Scan for the cell matching the given text and deliver its (X, Y) coordinate at center. 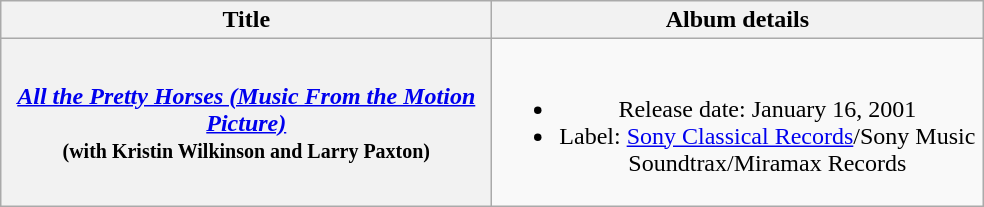
All the Pretty Horses (Music From the Motion Picture) (with Kristin Wilkinson and Larry Paxton) (246, 122)
Album details (738, 20)
Release date: January 16, 2001Label: Sony Classical Records/Sony Music Soundtrax/Miramax Records (738, 122)
Title (246, 20)
